Identify which cell holds the provided text, then report its [X, Y] central coordinate. 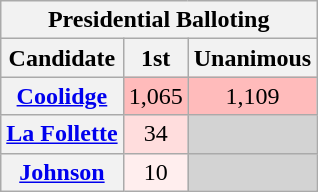
1,065 [156, 96]
1st [156, 58]
Coolidge [62, 96]
Candidate [62, 58]
Presidential Balloting [159, 20]
Unanimous [252, 58]
10 [156, 172]
1,109 [252, 96]
Johnson [62, 172]
La Follette [62, 134]
34 [156, 134]
